Find where the given text appears and provide that cell's center as (x, y) coordinate. 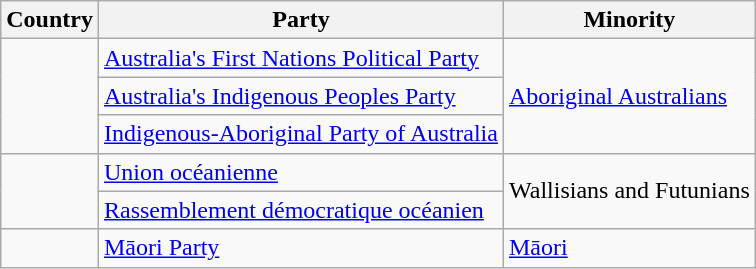
Rassemblement démocratique océanien (300, 210)
Australia's First Nations Political Party (300, 58)
Union océanienne (300, 172)
Country (50, 20)
Wallisians and Futunians (629, 191)
Party (300, 20)
Australia's Indigenous Peoples Party (300, 96)
Indigenous-Aboriginal Party of Australia (300, 134)
Māori (629, 248)
Minority (629, 20)
Māori Party (300, 248)
Aboriginal Australians (629, 96)
